Provide the [x, y] coordinate of the cell's center where the given text is located.  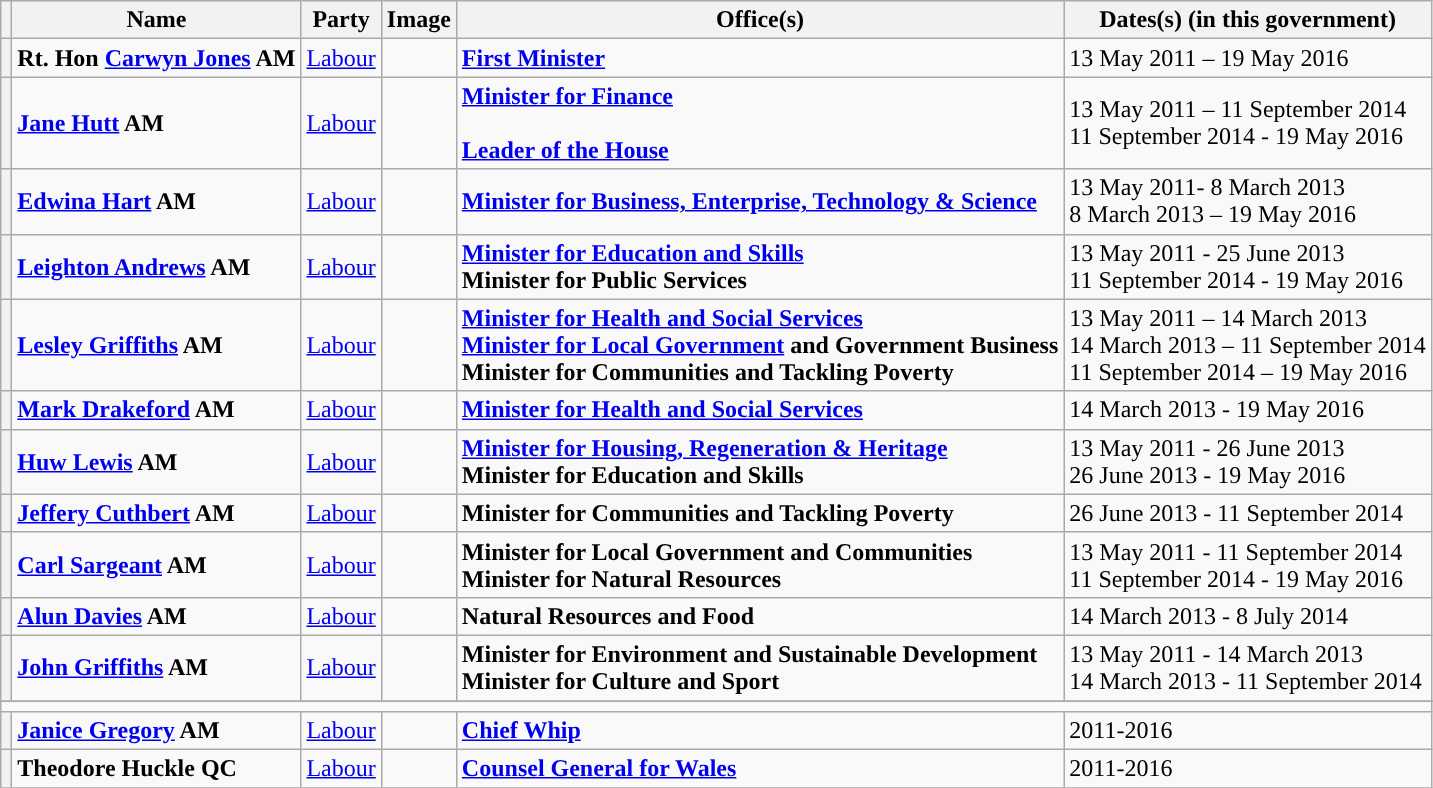
John Griffiths AM [156, 668]
Minister for Health and Social Services [760, 410]
Image [418, 20]
Jane Hutt AM [156, 123]
Minister for FinanceLeader of the House [760, 123]
Minister for Health and Social Services Minister for Local Government and Government Business Minister for Communities and Tackling Poverty [760, 345]
Office(s) [760, 20]
Minister for Education and Skills Minister for Public Services [760, 266]
13 May 2011 - 14 March 2013 14 March 2013 - 11 September 2014 [1248, 668]
Name [156, 20]
Chief Whip [760, 731]
13 May 2011 – 11 September 2014 11 September 2014 - 19 May 2016 [1248, 123]
13 May 2011 - 11 September 2014 11 September 2014 - 19 May 2016 [1248, 564]
14 March 2013 - 19 May 2016 [1248, 410]
Minister for Communities and Tackling Poverty [760, 513]
13 May 2011 - 26 June 2013 26 June 2013 - 19 May 2016 [1248, 462]
Theodore Huckle QC [156, 769]
Huw Lewis AM [156, 462]
Lesley Griffiths AM [156, 345]
Janice Gregory AM [156, 731]
13 May 2011- 8 March 2013 8 March 2013 – 19 May 2016 [1248, 202]
14 March 2013 - 8 July 2014 [1248, 616]
Counsel General for Wales [760, 769]
Minister for Local Government and Communities Minister for Natural Resources [760, 564]
Dates(s) (in this government) [1248, 20]
Minister for Housing, Regeneration & Heritage Minister for Education and Skills [760, 462]
Minister for Business, Enterprise, Technology & Science [760, 202]
Edwina Hart AM [156, 202]
Party [341, 20]
Alun Davies AM [156, 616]
Leighton Andrews AM [156, 266]
13 May 2011 – 19 May 2016 [1248, 58]
Natural Resources and Food [760, 616]
13 May 2011 – 14 March 201314 March 2013 – 11 September 201411 September 2014 – 19 May 2016 [1248, 345]
Mark Drakeford AM [156, 410]
13 May 2011 - 25 June 2013 11 September 2014 - 19 May 2016 [1248, 266]
26 June 2013 - 11 September 2014 [1248, 513]
Rt. Hon Carwyn Jones AM [156, 58]
Minister for Environment and Sustainable Development Minister for Culture and Sport [760, 668]
First Minister [760, 58]
Jeffery Cuthbert AM [156, 513]
Carl Sargeant AM [156, 564]
